Identify which cell holds the provided text, then report its [x, y] central coordinate. 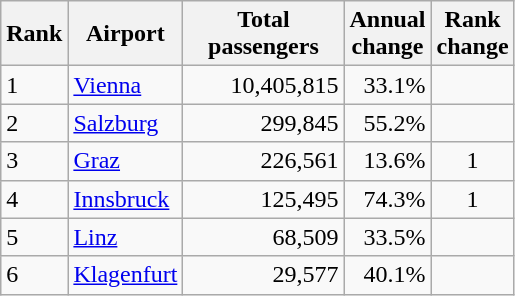
10,405,815 [264, 85]
299,845 [264, 123]
29,577 [264, 275]
3 [34, 161]
Rank [34, 34]
5 [34, 237]
33.5% [388, 237]
Totalpassengers [264, 34]
33.1% [388, 85]
4 [34, 199]
68,509 [264, 237]
125,495 [264, 199]
Vienna [126, 85]
226,561 [264, 161]
40.1% [388, 275]
Innsbruck [126, 199]
Graz [126, 161]
13.6% [388, 161]
Linz [126, 237]
Annualchange [388, 34]
Rankchange [472, 34]
2 [34, 123]
Salzburg [126, 123]
6 [34, 275]
Klagenfurt [126, 275]
Airport [126, 34]
55.2% [388, 123]
74.3% [388, 199]
